Find where the given text appears and provide that cell's center as [X, Y] coordinate. 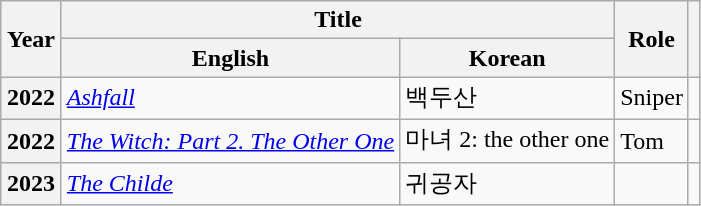
The Witch: Part 2. The Other One [230, 140]
마녀 2: the other one [508, 140]
Year [32, 39]
2023 [32, 184]
귀공자 [508, 184]
Ashfall [230, 98]
Role [652, 39]
English [230, 58]
백두산 [508, 98]
Korean [508, 58]
Tom [652, 140]
The Childe [230, 184]
Sniper [652, 98]
Title [338, 20]
